For the text-containing cell, return its midpoint in [x, y] coordinate format. 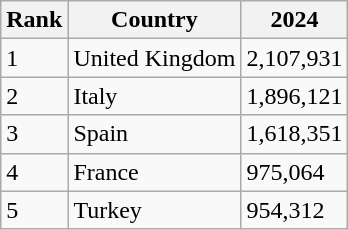
Italy [154, 96]
2024 [294, 20]
975,064 [294, 172]
3 [34, 134]
954,312 [294, 210]
France [154, 172]
Turkey [154, 210]
1 [34, 58]
Spain [154, 134]
Country [154, 20]
United Kingdom [154, 58]
5 [34, 210]
1,618,351 [294, 134]
Rank [34, 20]
1,896,121 [294, 96]
2,107,931 [294, 58]
2 [34, 96]
4 [34, 172]
